Provide the [X, Y] coordinate of the cell's center where the given text is located.  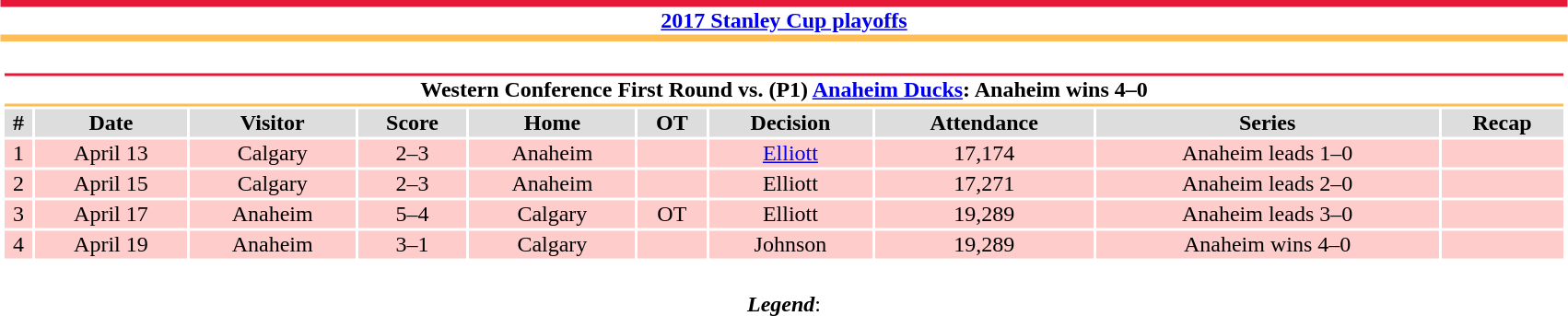
Anaheim leads 2–0 [1268, 183]
1 [18, 154]
Attendance [984, 123]
Anaheim leads 3–0 [1268, 215]
April 13 [111, 154]
April 17 [111, 215]
5–4 [412, 215]
Series [1268, 123]
April 19 [111, 244]
April 15 [111, 183]
2017 Stanley Cup playoffs [784, 20]
Home [553, 123]
2 [18, 183]
3–1 [412, 244]
Recap [1502, 123]
Anaheim leads 1–0 [1268, 154]
Anaheim wins 4–0 [1268, 244]
Western Conference First Round vs. (P1) Anaheim Ducks: Anaheim wins 4–0 [783, 90]
Score [412, 123]
17,271 [984, 183]
17,174 [984, 154]
# [18, 123]
Date [111, 123]
3 [18, 215]
Johnson [790, 244]
4 [18, 244]
Decision [790, 123]
Visitor [273, 123]
